Provide the [X, Y] coordinate of the cell's center where the given text is located.  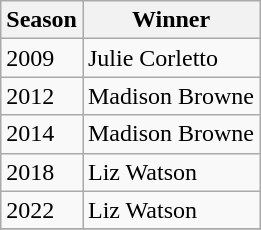
2012 [42, 96]
2018 [42, 172]
Julie Corletto [170, 58]
Season [42, 20]
2022 [42, 210]
2014 [42, 134]
Winner [170, 20]
2009 [42, 58]
